Output the (x, y) coordinate of the center of the cell containing the given text.  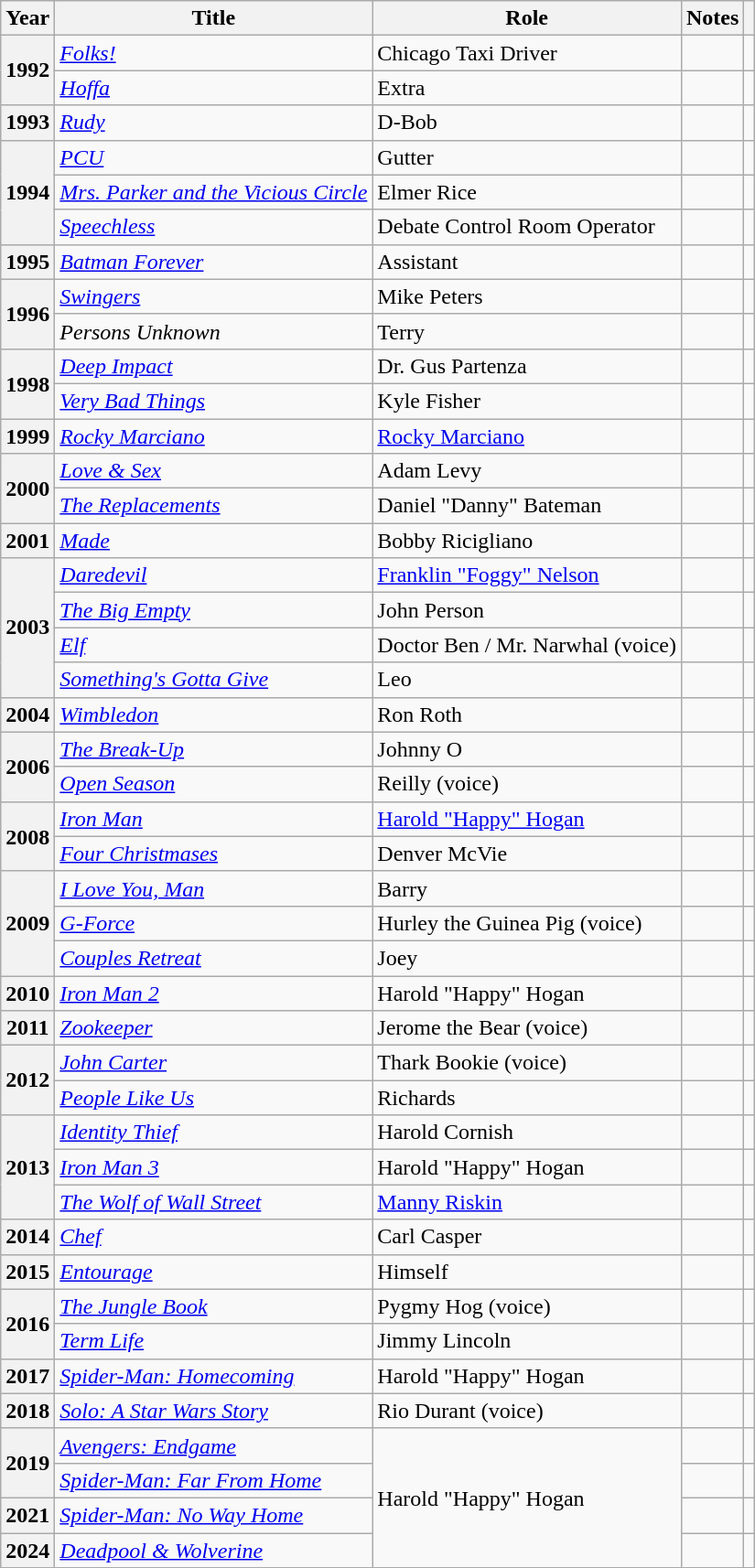
Elmer Rice (527, 192)
2018 (27, 1411)
1998 (27, 383)
Chicago Taxi Driver (527, 53)
1993 (27, 123)
Pygmy Hog (voice) (527, 1306)
Reilly (voice) (527, 784)
Joey (527, 958)
People Like Us (214, 1098)
2019 (27, 1463)
1995 (27, 262)
I Love You, Man (214, 888)
Entourage (214, 1272)
Adam Levy (527, 471)
2009 (27, 923)
2012 (27, 1080)
Debate Control Room Operator (527, 227)
Daredevil (214, 575)
2006 (27, 767)
Zookeeper (214, 1028)
Year (27, 18)
The Jungle Book (214, 1306)
Mike Peters (527, 296)
Deadpool & Wolverine (214, 1551)
Notes (712, 18)
Hoffa (214, 88)
Harold Cornish (527, 1133)
Gutter (527, 157)
D-Bob (527, 123)
Assistant (527, 262)
Identity Thief (214, 1133)
Richards (527, 1098)
Chef (214, 1237)
2010 (27, 993)
The Wolf of Wall Street (214, 1202)
Elf (214, 645)
Made (214, 541)
Something's Gotta Give (214, 680)
Jimmy Lincoln (527, 1341)
Speechless (214, 227)
Iron Man (214, 819)
2000 (27, 489)
Couples Retreat (214, 958)
Barry (527, 888)
2017 (27, 1376)
Four Christmases (214, 854)
PCU (214, 157)
The Replacements (214, 506)
The Big Empty (214, 610)
2011 (27, 1028)
1999 (27, 436)
1992 (27, 70)
2016 (27, 1324)
Deep Impact (214, 366)
2014 (27, 1237)
Carl Casper (527, 1237)
Doctor Ben / Mr. Narwhal (voice) (527, 645)
Spider-Man: Homecoming (214, 1376)
Manny Riskin (527, 1202)
Johnny O (527, 749)
Love & Sex (214, 471)
Spider-Man: Far From Home (214, 1480)
Rudy (214, 123)
The Break-Up (214, 749)
Daniel "Danny" Bateman (527, 506)
Extra (527, 88)
Leo (527, 680)
Term Life (214, 1341)
John Person (527, 610)
Avengers: Endgame (214, 1445)
Rio Durant (voice) (527, 1411)
John Carter (214, 1063)
1996 (27, 314)
2003 (27, 628)
Iron Man 2 (214, 993)
Spider-Man: No Way Home (214, 1515)
Hurley the Guinea Pig (voice) (527, 923)
Terry (527, 331)
Jerome the Bear (voice) (527, 1028)
1994 (27, 192)
Open Season (214, 784)
2021 (27, 1515)
Dr. Gus Partenza (527, 366)
Wimbledon (214, 714)
Franklin "Foggy" Nelson (527, 575)
Ron Roth (527, 714)
Swingers (214, 296)
Role (527, 18)
Folks! (214, 53)
Very Bad Things (214, 401)
Kyle Fisher (527, 401)
2015 (27, 1272)
Solo: A Star Wars Story (214, 1411)
Bobby Ricigliano (527, 541)
Iron Man 3 (214, 1167)
Himself (527, 1272)
Mrs. Parker and the Vicious Circle (214, 192)
Title (214, 18)
Persons Unknown (214, 331)
2001 (27, 541)
2008 (27, 836)
2004 (27, 714)
2013 (27, 1167)
2024 (27, 1551)
G-Force (214, 923)
Thark Bookie (voice) (527, 1063)
Batman Forever (214, 262)
Denver McVie (527, 854)
